Provide the [X, Y] coordinate of the cell's center where the given text is located.  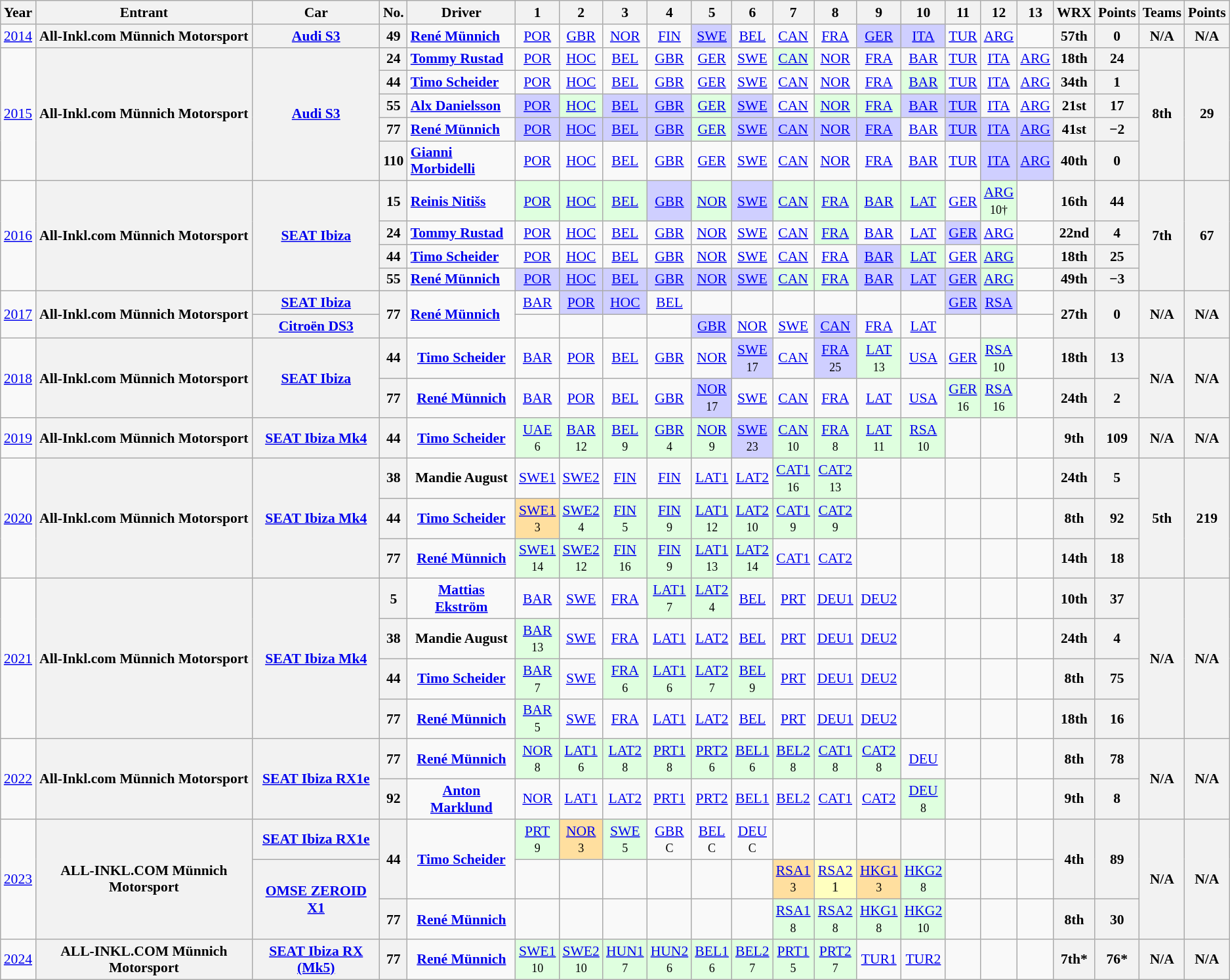
PRT26 [712, 760]
LAT27 [712, 678]
Entrant [144, 12]
Mattias Ekström [462, 598]
GBR4 [670, 438]
7th* [1075, 959]
Citroën DS3 [316, 327]
BAR12 [581, 438]
10 [924, 12]
78 [1117, 760]
SWE23 [752, 438]
−3 [1117, 279]
27th [1075, 315]
PRT27 [836, 959]
RSA28 [836, 920]
GBRC [670, 840]
16th [1075, 201]
9 [879, 12]
NOR3 [581, 840]
67 [1207, 236]
DEU [924, 760]
2024 [18, 959]
2021 [18, 659]
DEU8 [924, 799]
NOR9 [712, 438]
Alx Danielsson [462, 106]
−2 [1117, 129]
5th [1162, 518]
LAT210 [752, 518]
110 [394, 161]
Gianni Morbidelli [462, 161]
HKG28 [924, 879]
SWE212 [581, 559]
CAT19 [794, 518]
LAT214 [752, 559]
HUN26 [670, 959]
BAR13 [537, 639]
17 [1117, 106]
DEUC [752, 840]
7th [1162, 236]
76* [1117, 959]
RSA13 [794, 879]
2020 [18, 518]
LAT24 [712, 598]
CAT28 [879, 760]
75 [1117, 678]
No. [394, 12]
TUR1 [879, 959]
16 [1117, 719]
RSA18 [794, 920]
PRT9 [537, 840]
NOR8 [537, 760]
UAE6 [537, 438]
18 [1117, 559]
HUN17 [625, 959]
2015 [18, 114]
BAR7 [537, 678]
CAN10 [794, 438]
RSA16 [999, 398]
10th [1075, 598]
OMSE ZEROID X1 [316, 899]
49 [394, 36]
BEL1 [752, 799]
40th [1075, 161]
Teams [1162, 12]
ARG10† [999, 201]
7 [794, 12]
37 [1117, 598]
2016 [18, 236]
2014 [18, 36]
BEL27 [752, 959]
PRT18 [670, 760]
2018 [18, 378]
89 [1117, 859]
LAT112 [712, 518]
BEL2 [794, 799]
LAT28 [625, 760]
LAT13 [879, 358]
TUR2 [924, 959]
HKG13 [879, 879]
BAR5 [537, 719]
LAT113 [712, 559]
12 [999, 12]
PRT2 [712, 799]
21st [1075, 106]
14th [1075, 559]
2023 [18, 879]
CAT29 [836, 518]
34th [1075, 83]
BEL28 [794, 760]
2022 [18, 779]
3 [625, 12]
41st [1075, 129]
SWE13 [537, 518]
30 [1117, 920]
CAT18 [836, 760]
Year [18, 12]
WRX [1075, 12]
FRA8 [836, 438]
RSA [999, 303]
LAT17 [670, 598]
219 [1207, 518]
49th [1075, 279]
Car [316, 12]
SWE24 [581, 518]
15 [394, 201]
LAT11 [879, 438]
SWE1 [537, 479]
SWE114 [537, 559]
BELC [712, 840]
11 [963, 12]
CAT213 [836, 479]
RSA21 [836, 879]
SWE110 [537, 959]
PRT15 [794, 959]
FIN16 [625, 559]
SWE17 [752, 358]
SWE2 [581, 479]
2017 [18, 315]
FRA25 [836, 358]
25 [1117, 256]
SEAT Ibiza RX (Mk5) [316, 959]
HKG18 [879, 920]
SWE5 [625, 840]
Reinis Nitišs [462, 201]
2019 [18, 438]
PRT1 [670, 799]
FRA6 [625, 678]
57th [1075, 36]
Driver [462, 12]
HKG210 [924, 920]
SWE210 [581, 959]
NOR17 [712, 398]
4th [1075, 859]
CAT116 [794, 479]
6 [752, 12]
Anton Marklund [462, 799]
22nd [1075, 233]
29 [1207, 114]
FIN5 [625, 518]
109 [1117, 438]
GER16 [963, 398]
